Capture the cell that displays the provided text and extract its (x, y) central coordinate. 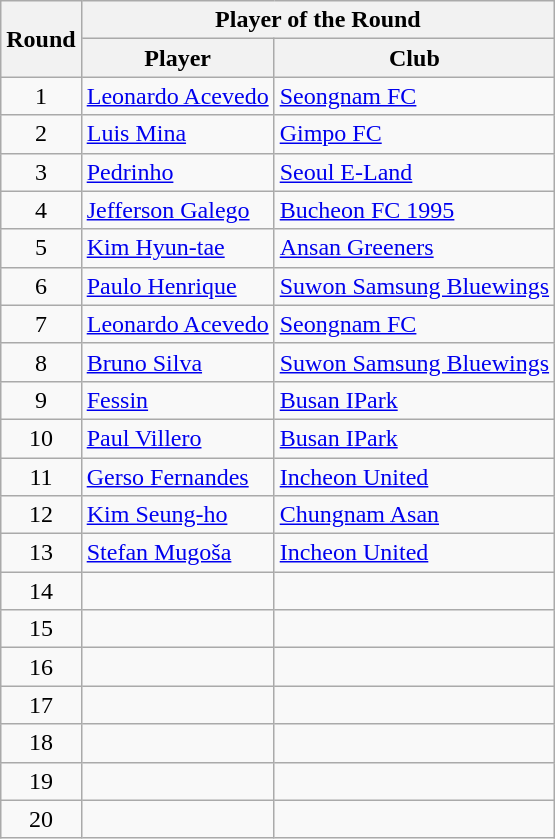
1 (41, 96)
Ansan Greeners (414, 248)
6 (41, 286)
13 (41, 553)
8 (41, 362)
Player (178, 58)
12 (41, 515)
Chungnam Asan (414, 515)
Paulo Henrique (178, 286)
7 (41, 324)
18 (41, 743)
3 (41, 172)
Club (414, 58)
Gerso Fernandes (178, 477)
Bruno Silva (178, 362)
20 (41, 819)
Round (41, 39)
19 (41, 781)
14 (41, 591)
Luis Mina (178, 134)
15 (41, 629)
2 (41, 134)
Gimpo FC (414, 134)
4 (41, 210)
Seoul E-Land (414, 172)
Kim Hyun-tae (178, 248)
10 (41, 438)
16 (41, 667)
5 (41, 248)
11 (41, 477)
9 (41, 400)
Jefferson Galego (178, 210)
Paul Villero (178, 438)
17 (41, 705)
Kim Seung-ho (178, 515)
Pedrinho (178, 172)
Player of the Round (318, 20)
Fessin (178, 400)
Stefan Mugoša (178, 553)
Bucheon FC 1995 (414, 210)
